For the text-containing cell, return its midpoint in [x, y] coordinate format. 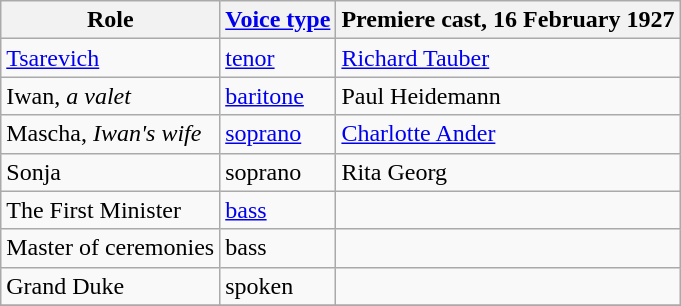
tenor [278, 58]
Iwan, a valet [110, 96]
Rita Georg [508, 172]
Paul Heidemann [508, 96]
Tsarevich [110, 58]
Voice type [278, 20]
spoken [278, 286]
Premiere cast, 16 February 1927 [508, 20]
The First Minister [110, 210]
Mascha, Iwan's wife [110, 134]
baritone [278, 96]
Role [110, 20]
Grand Duke [110, 286]
Master of ceremonies [110, 248]
Charlotte Ander [508, 134]
Sonja [110, 172]
Richard Tauber [508, 58]
